Return (X, Y) of the center of cell containing provided text 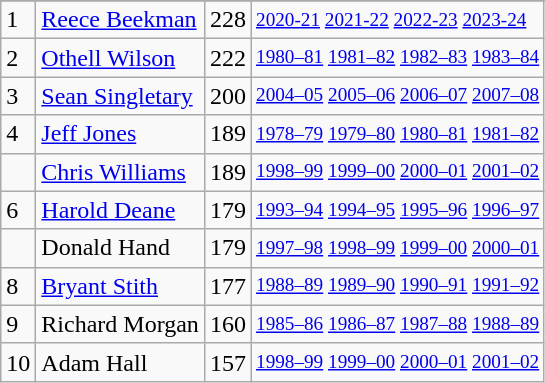
6 (18, 210)
228 (228, 20)
200 (228, 96)
8 (18, 286)
177 (228, 286)
1997–98 1998–99 1999–00 2000–01 (397, 248)
Sean Singletary (120, 96)
2 (18, 58)
157 (228, 362)
1993–94 1994–95 1995–96 1996–97 (397, 210)
Richard Morgan (120, 324)
2004–05 2005–06 2006–07 2007–08 (397, 96)
Reece Beekman (120, 20)
9 (18, 324)
Adam Hall (120, 362)
222 (228, 58)
1988–89 1989–90 1990–91 1991–92 (397, 286)
Harold Deane (120, 210)
Othell Wilson (120, 58)
1 (18, 20)
1978–79 1979–80 1980–81 1981–82 (397, 134)
4 (18, 134)
160 (228, 324)
2020-21 2021-22 2022-23 2023-24 (397, 20)
3 (18, 96)
10 (18, 362)
Donald Hand (120, 248)
1980–81 1981–82 1982–83 1983–84 (397, 58)
1985–86 1986–87 1987–88 1988–89 (397, 324)
Bryant Stith (120, 286)
Jeff Jones (120, 134)
Chris Williams (120, 172)
